Search for the cell housing the specified text and yield its (x, y) center coordinate. 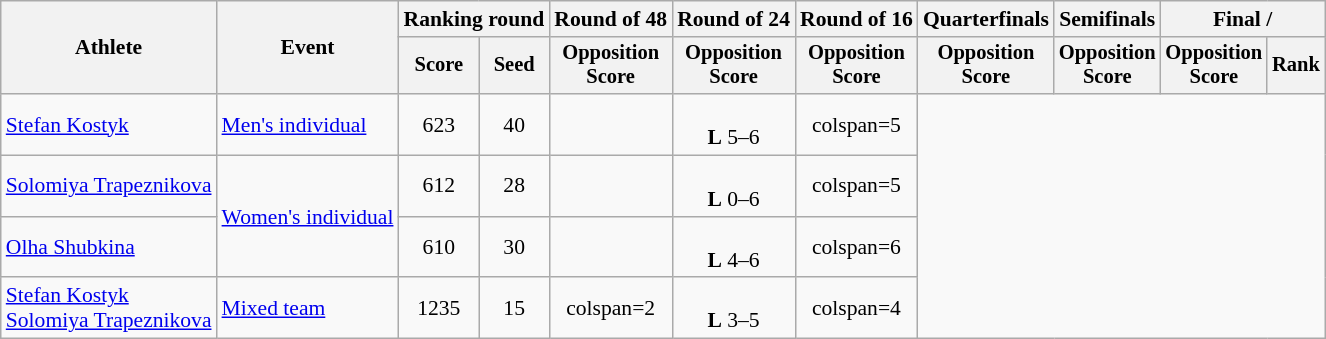
Seed (514, 66)
Women's individual (308, 217)
L 4–6 (734, 248)
Semifinals (1108, 19)
Stefan Kostyk (109, 124)
Olha Shubkina (109, 248)
colspan=6 (856, 248)
colspan=2 (610, 308)
Final / (1243, 19)
Stefan KostykSolomiya Trapeznikova (109, 308)
28 (514, 186)
Solomiya Trapeznikova (109, 186)
612 (440, 186)
Event (308, 48)
colspan=4 (856, 308)
Ranking round (474, 19)
Round of 16 (856, 19)
Quarterfinals (986, 19)
L 3–5 (734, 308)
623 (440, 124)
30 (514, 248)
L 5–6 (734, 124)
610 (440, 248)
Score (440, 66)
Athlete (109, 48)
L 0–6 (734, 186)
15 (514, 308)
Rank (1296, 66)
Round of 48 (610, 19)
40 (514, 124)
Round of 24 (734, 19)
Mixed team (308, 308)
1235 (440, 308)
Men's individual (308, 124)
